Capture the cell that displays the provided text and extract its (x, y) central coordinate. 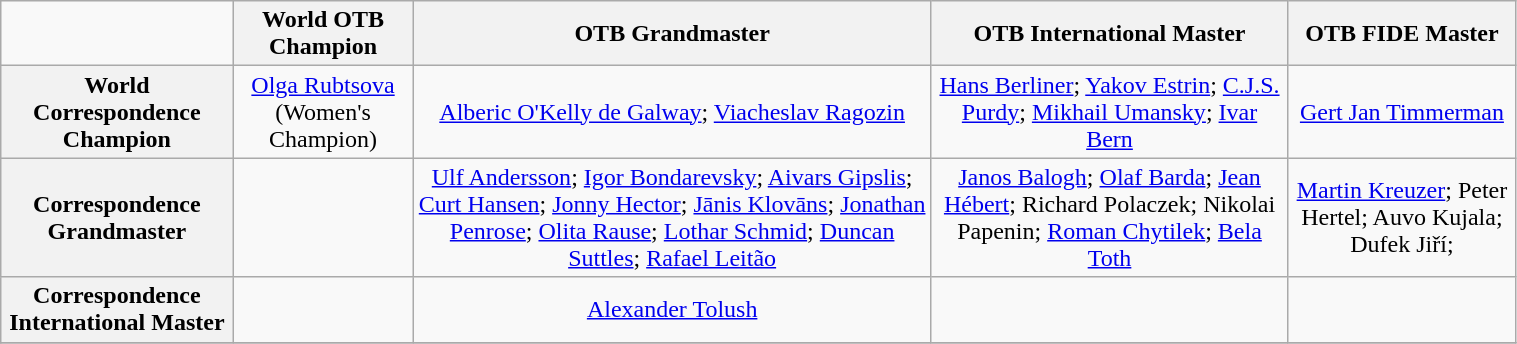
Martin Kreuzer; Peter Hertel; Auvo Kujala; Dufek Jiří; (1402, 218)
Gert Jan Timmerman (1402, 112)
World Correspondence Champion (117, 112)
Alexander Tolush (672, 310)
OTB Grandmaster (672, 34)
Olga Rubtsova (Women's Champion) (323, 112)
Alberic O'Kelly de Galway; Viacheslav Ragozin (672, 112)
Correspondence International Master (117, 310)
World OTB Champion (323, 34)
Hans Berliner; Yakov Estrin; C.J.S. Purdy; Mikhail Umansky; Ivar Bern (1110, 112)
Correspondence Grandmaster (117, 218)
OTB International Master (1110, 34)
OTB FIDE Master (1402, 34)
Janos Balogh; Olaf Barda; Jean Hébert; Richard Polaczek; Nikolai Papenin; Roman Chytilek; Bela Toth (1110, 218)
